Search for the cell housing the specified text and yield its (x, y) center coordinate. 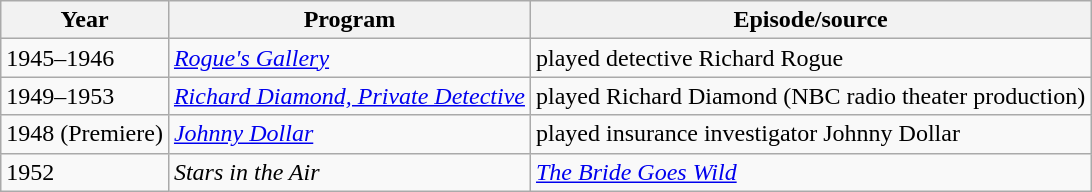
Johnny Dollar (349, 134)
1948 (Premiere) (85, 134)
Richard Diamond, Private Detective (349, 96)
Stars in the Air (349, 172)
Program (349, 20)
played detective Richard Rogue (810, 58)
1945–1946 (85, 58)
1949–1953 (85, 96)
Rogue's Gallery (349, 58)
Episode/source (810, 20)
The Bride Goes Wild (810, 172)
1952 (85, 172)
Year (85, 20)
played insurance investigator Johnny Dollar (810, 134)
played Richard Diamond (NBC radio theater production) (810, 96)
